From the cell containing the given text, extract its center point as [X, Y] coordinate. 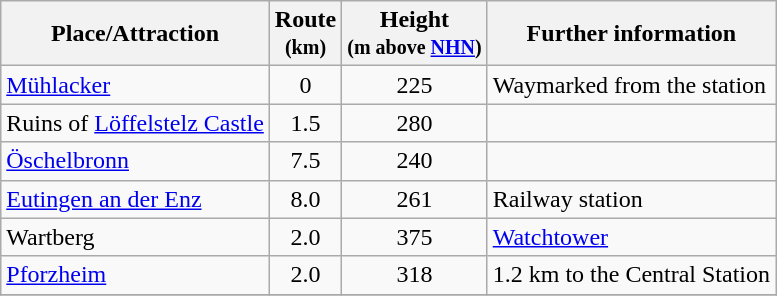
Eutingen an der Enz [136, 199]
261 [414, 199]
Waymarked from the station [631, 85]
280 [414, 123]
0 [305, 85]
318 [414, 275]
Further information [631, 34]
Route (km) [305, 34]
8.0 [305, 199]
1.2 km to the Central Station [631, 275]
Railway station [631, 199]
Öschelbronn [136, 161]
240 [414, 161]
1.5 [305, 123]
Wartberg [136, 237]
Mühlacker [136, 85]
Watchtower [631, 237]
Height (m above NHN) [414, 34]
Place/Attraction [136, 34]
7.5 [305, 161]
225 [414, 85]
Pforzheim [136, 275]
Ruins of Löffelstelz Castle [136, 123]
375 [414, 237]
